For the text-containing cell, return its midpoint in [X, Y] coordinate format. 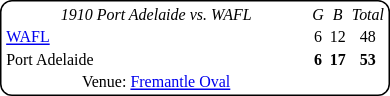
53 [368, 60]
WAFL [156, 37]
B [338, 14]
17 [338, 60]
48 [368, 37]
Total [368, 14]
1910 Port Adelaide vs. WAFL [156, 14]
Venue: Fremantle Oval [156, 82]
Port Adelaide [156, 60]
12 [338, 37]
G [318, 14]
